Determine the (x, y) coordinate at the center of the cell enclosing the given text.  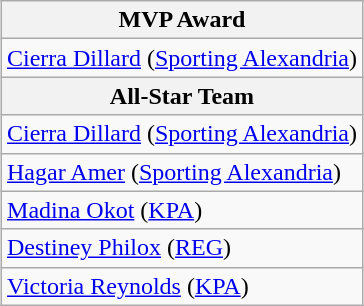
Victoria Reynolds (KPA) (182, 286)
All-Star Team (182, 96)
Hagar Amer (Sporting Alexandria) (182, 172)
MVP Award (182, 20)
Madina Okot (KPA) (182, 210)
Destiney Philox (REG) (182, 248)
